Extract the (X, Y) coordinate from the center of the cell holding the provided text.  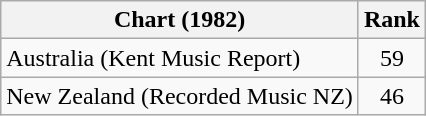
Australia (Kent Music Report) (180, 58)
59 (392, 58)
Rank (392, 20)
New Zealand (Recorded Music NZ) (180, 96)
46 (392, 96)
Chart (1982) (180, 20)
